Output the [X, Y] coordinate of the center of the cell containing the given text.  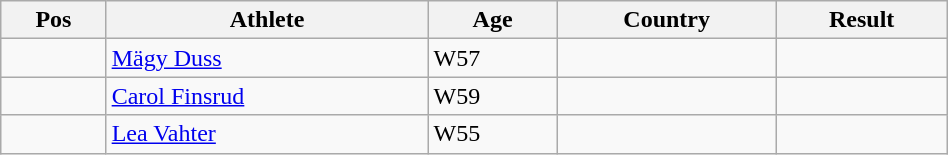
Country [666, 20]
W55 [492, 134]
Pos [54, 20]
W57 [492, 58]
Lea Vahter [267, 134]
Athlete [267, 20]
Result [862, 20]
Age [492, 20]
Carol Finsrud [267, 96]
W59 [492, 96]
Mägy Duss [267, 58]
